Locate the cell with the specified text and output its [x, y] center coordinate. 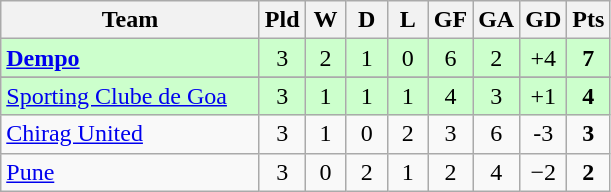
−2 [544, 172]
D [366, 20]
GA [496, 20]
L [408, 20]
GD [544, 20]
Pts [588, 20]
+4 [544, 58]
7 [588, 58]
GF [450, 20]
Pune [130, 172]
Chirag United [130, 134]
+1 [544, 96]
W [326, 20]
Sporting Clube de Goa [130, 96]
Dempo [130, 58]
Team [130, 20]
-3 [544, 134]
Pld [282, 20]
